Provide the (X, Y) coordinate of the cell's center where the given text is located.  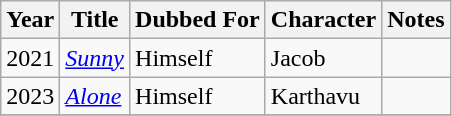
Character (323, 20)
Alone (95, 96)
Notes (416, 20)
Jacob (323, 58)
Dubbed For (198, 20)
2021 (30, 58)
Sunny (95, 58)
2023 (30, 96)
Title (95, 20)
Year (30, 20)
Karthavu (323, 96)
